Scan for the cell matching the given text and deliver its [x, y] coordinate at center. 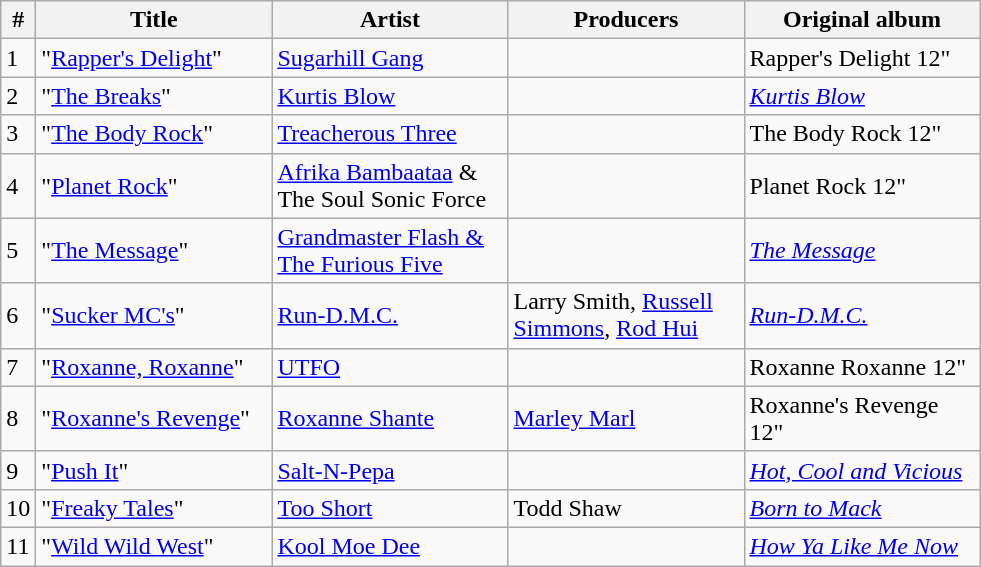
3 [18, 134]
"The Message" [154, 250]
"The Breaks" [154, 96]
Afrika Bambaataa & The Soul Sonic Force [390, 186]
Producers [626, 20]
10 [18, 508]
Sugarhill Gang [390, 58]
Too Short [390, 508]
11 [18, 546]
# [18, 20]
Kool Moe Dee [390, 546]
"Rapper's Delight" [154, 58]
Artist [390, 20]
Title [154, 20]
How Ya Like Me Now [862, 546]
The Message [862, 250]
Treacherous Three [390, 134]
Salt-N-Pepa [390, 470]
"Roxanne, Roxanne" [154, 367]
5 [18, 250]
"The Body Rock" [154, 134]
Planet Rock 12" [862, 186]
Todd Shaw [626, 508]
"Wild Wild West" [154, 546]
6 [18, 316]
"Roxanne's Revenge" [154, 418]
1 [18, 58]
"Push It" [154, 470]
2 [18, 96]
"Sucker MC's" [154, 316]
Roxanne Roxanne 12" [862, 367]
8 [18, 418]
"Freaky Tales" [154, 508]
Grandmaster Flash & The Furious Five [390, 250]
UTFO [390, 367]
The Body Rock 12" [862, 134]
Born to Mack [862, 508]
"Planet Rock" [154, 186]
Rapper's Delight 12" [862, 58]
Original album [862, 20]
Roxanne Shante [390, 418]
4 [18, 186]
Larry Smith, Russell Simmons, Rod Hui [626, 316]
Roxanne's Revenge 12" [862, 418]
Hot, Cool and Vicious [862, 470]
Marley Marl [626, 418]
9 [18, 470]
7 [18, 367]
